Extract the (x, y) coordinate from the center of the cell holding the provided text.  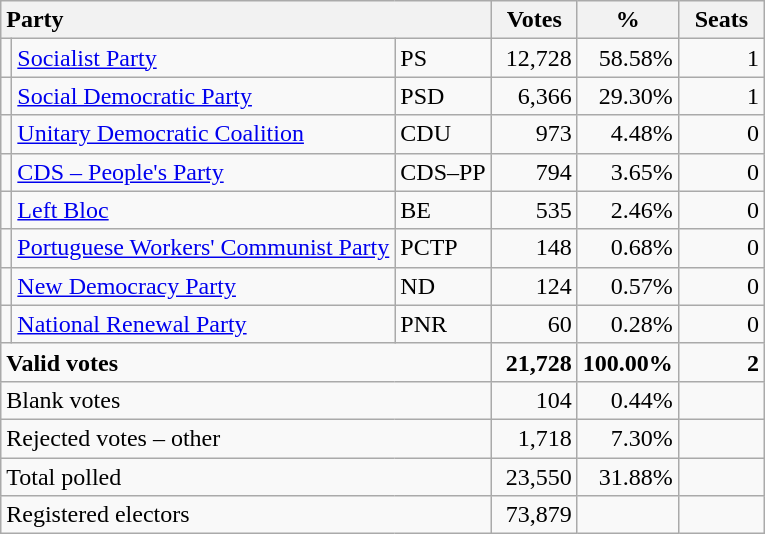
3.65% (628, 172)
Seats (721, 20)
29.30% (628, 96)
Portuguese Workers' Communist Party (204, 248)
BE (443, 210)
Socialist Party (204, 58)
0.57% (628, 286)
% (628, 20)
PSD (443, 96)
PCTP (443, 248)
6,366 (534, 96)
Unitary Democratic Coalition (204, 134)
973 (534, 134)
21,728 (534, 362)
0.28% (628, 324)
23,550 (534, 477)
58.58% (628, 58)
1,718 (534, 438)
Party (246, 20)
Blank votes (246, 400)
New Democracy Party (204, 286)
2.46% (628, 210)
148 (534, 248)
0.44% (628, 400)
124 (534, 286)
12,728 (534, 58)
CDS – People's Party (204, 172)
535 (534, 210)
CDS–PP (443, 172)
4.48% (628, 134)
ND (443, 286)
2 (721, 362)
National Renewal Party (204, 324)
0.68% (628, 248)
CDU (443, 134)
100.00% (628, 362)
Votes (534, 20)
Left Bloc (204, 210)
Registered electors (246, 515)
Rejected votes – other (246, 438)
60 (534, 324)
73,879 (534, 515)
PS (443, 58)
104 (534, 400)
31.88% (628, 477)
Total polled (246, 477)
PNR (443, 324)
794 (534, 172)
Valid votes (246, 362)
7.30% (628, 438)
Social Democratic Party (204, 96)
